Identify which cell holds the provided text, then report its [x, y] central coordinate. 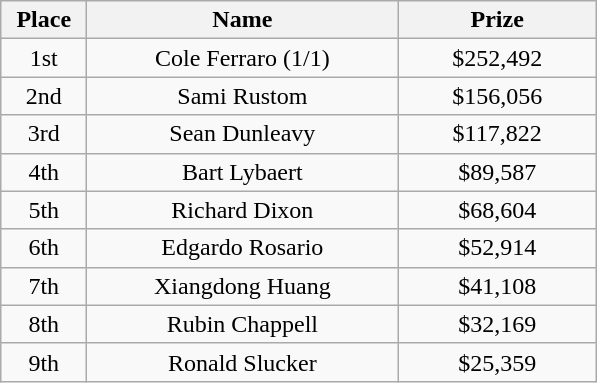
$156,056 [498, 96]
5th [44, 210]
Sami Rustom [242, 96]
7th [44, 286]
4th [44, 172]
Prize [498, 20]
Bart Lybaert [242, 172]
$117,822 [498, 134]
8th [44, 324]
3rd [44, 134]
$52,914 [498, 248]
Xiangdong Huang [242, 286]
Rubin Chappell [242, 324]
Richard Dixon [242, 210]
$32,169 [498, 324]
Sean Dunleavy [242, 134]
Cole Ferraro (1/1) [242, 58]
$252,492 [498, 58]
$68,604 [498, 210]
2nd [44, 96]
$25,359 [498, 362]
1st [44, 58]
Edgardo Rosario [242, 248]
Name [242, 20]
$41,108 [498, 286]
$89,587 [498, 172]
Ronald Slucker [242, 362]
Place [44, 20]
9th [44, 362]
6th [44, 248]
